Return the [X, Y] coordinate for the center point of the cell that contains the specified text.  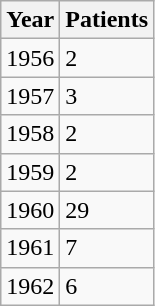
1956 [30, 58]
Patients [107, 20]
1958 [30, 134]
29 [107, 210]
1962 [30, 286]
7 [107, 248]
3 [107, 96]
1959 [30, 172]
1961 [30, 248]
1960 [30, 210]
6 [107, 286]
1957 [30, 96]
Year [30, 20]
